Pinpoint the cell where the given text exists, returning its (x, y) midpoint coordinate. 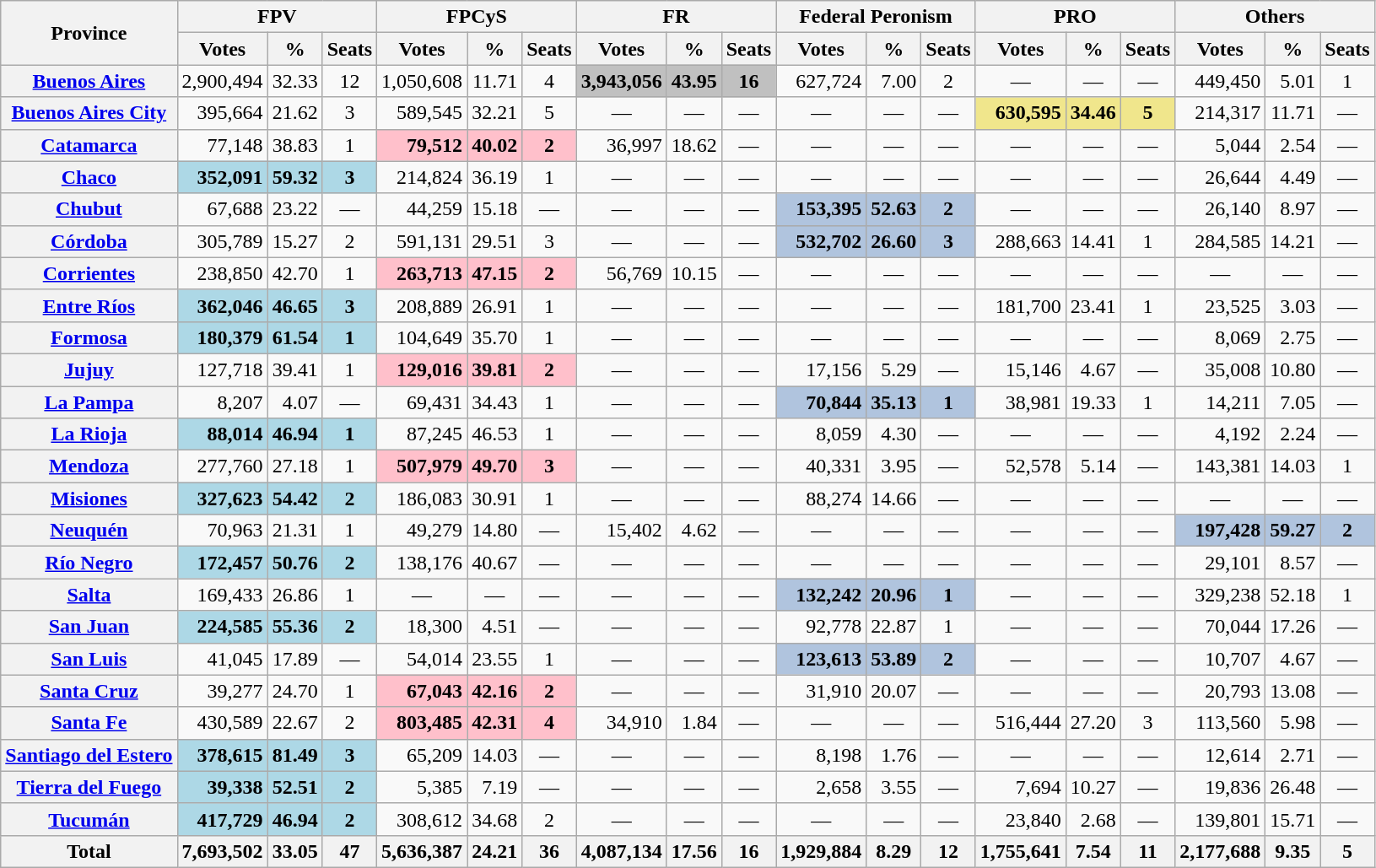
14.21 (1292, 241)
516,444 (1021, 723)
47.15 (494, 273)
21.62 (295, 113)
38,981 (1021, 402)
Buenos Aires City (89, 113)
208,889 (422, 305)
5,385 (422, 787)
26,644 (1220, 177)
8.57 (1292, 563)
49,279 (422, 531)
59.32 (295, 177)
2.68 (1093, 819)
23.41 (1093, 305)
FR (677, 17)
4.49 (1292, 177)
224,585 (223, 627)
378,615 (223, 755)
Tierra del Fuego (89, 787)
181,700 (1021, 305)
7.05 (1292, 402)
352,091 (223, 177)
Entre Ríos (89, 305)
589,545 (422, 113)
132,242 (822, 595)
2.54 (1292, 145)
4.51 (494, 627)
507,979 (422, 466)
277,760 (223, 466)
26.86 (295, 595)
Jujuy (89, 369)
52.63 (894, 209)
Formosa (89, 337)
4,192 (1220, 434)
15.71 (1292, 819)
284,585 (1220, 241)
172,457 (223, 563)
3.95 (894, 466)
214,824 (422, 177)
8.29 (894, 851)
8,198 (822, 755)
362,046 (223, 305)
44,259 (422, 209)
Santa Cruz (89, 691)
7.54 (1093, 851)
7.00 (894, 81)
5,636,387 (422, 851)
13.08 (1292, 691)
33.05 (295, 851)
31,910 (822, 691)
23.22 (295, 209)
12,614 (1220, 755)
70,044 (1220, 627)
PRO (1075, 17)
20.96 (894, 595)
449,450 (1220, 81)
2.71 (1292, 755)
7,693,502 (223, 851)
104,649 (422, 337)
9.35 (1292, 851)
138,176 (422, 563)
42.70 (295, 273)
5.01 (1292, 81)
Salta (89, 595)
11 (1147, 851)
532,702 (822, 241)
2,658 (822, 787)
8,059 (822, 434)
1,929,884 (822, 851)
San Luis (89, 659)
61.54 (295, 337)
22.67 (295, 723)
23.55 (494, 659)
1.76 (894, 755)
36,997 (621, 145)
69,431 (422, 402)
113,560 (1220, 723)
32.21 (494, 113)
8,069 (1220, 337)
26.48 (1292, 787)
4,087,134 (621, 851)
18,300 (422, 627)
34.46 (1093, 113)
143,381 (1220, 466)
1,755,641 (1021, 851)
1.84 (693, 723)
87,245 (422, 434)
46.53 (494, 434)
24.70 (295, 691)
23,840 (1021, 819)
San Juan (89, 627)
52.51 (295, 787)
17.89 (295, 659)
40.67 (494, 563)
Chaco (89, 177)
54,014 (422, 659)
169,433 (223, 595)
52.18 (1292, 595)
27.18 (295, 466)
214,317 (1220, 113)
39,338 (223, 787)
Others (1276, 17)
21.31 (295, 531)
3,943,056 (621, 81)
327,623 (223, 499)
19.33 (1093, 402)
139,801 (1220, 819)
42.16 (494, 691)
23,525 (1220, 305)
92,778 (822, 627)
Neuquén (89, 531)
42.31 (494, 723)
26.91 (494, 305)
Buenos Aires (89, 81)
14.80 (494, 531)
40,331 (822, 466)
10.27 (1093, 787)
40.02 (494, 145)
180,379 (223, 337)
41,045 (223, 659)
65,209 (422, 755)
Chubut (89, 209)
17.56 (693, 851)
81.49 (295, 755)
4.30 (894, 434)
67,043 (422, 691)
14.41 (1093, 241)
803,485 (422, 723)
29,101 (1220, 563)
Tucumán (89, 819)
54.42 (295, 499)
22.87 (894, 627)
29.51 (494, 241)
591,131 (422, 241)
288,663 (1021, 241)
Misiones (89, 499)
3.55 (894, 787)
2.24 (1292, 434)
305,789 (223, 241)
88,014 (223, 434)
30.91 (494, 499)
15.18 (494, 209)
38.83 (295, 145)
46.65 (295, 305)
10.80 (1292, 369)
123,613 (822, 659)
3.03 (1292, 305)
26.60 (894, 241)
5.98 (1292, 723)
7,694 (1021, 787)
24.21 (494, 851)
2,177,688 (1220, 851)
34.68 (494, 819)
43.95 (693, 81)
Mendoza (89, 466)
56,769 (621, 273)
FPCyS (478, 17)
27.20 (1093, 723)
15,146 (1021, 369)
10,707 (1220, 659)
55.36 (295, 627)
Total (89, 851)
Province (89, 33)
308,612 (422, 819)
39.81 (494, 369)
FPV (277, 17)
1,050,608 (422, 81)
Río Negro (89, 563)
14,211 (1220, 402)
395,664 (223, 113)
35.13 (894, 402)
34.43 (494, 402)
14.66 (894, 499)
88,274 (822, 499)
2.75 (1292, 337)
430,589 (223, 723)
77,148 (223, 145)
18.62 (693, 145)
Catamarca (89, 145)
26,140 (1220, 209)
17.26 (1292, 627)
47 (349, 851)
52,578 (1021, 466)
2,900,494 (223, 81)
8.97 (1292, 209)
67,688 (223, 209)
129,016 (422, 369)
35.70 (494, 337)
10.15 (693, 273)
8,207 (223, 402)
153,395 (822, 209)
Santa Fe (89, 723)
La Rioja (89, 434)
49.70 (494, 466)
5,044 (1220, 145)
7.19 (494, 787)
329,238 (1220, 595)
32.33 (295, 81)
50.76 (295, 563)
417,729 (223, 819)
20,793 (1220, 691)
Federal Peronism (876, 17)
70,844 (822, 402)
Santiago del Estero (89, 755)
238,850 (223, 273)
15.27 (295, 241)
70,963 (223, 531)
627,724 (822, 81)
39,277 (223, 691)
127,718 (223, 369)
39.41 (295, 369)
186,083 (422, 499)
17,156 (822, 369)
197,428 (1220, 531)
59.27 (1292, 531)
35,008 (1220, 369)
Corrientes (89, 273)
36.19 (494, 177)
630,595 (1021, 113)
19,836 (1220, 787)
20.07 (894, 691)
36 (549, 851)
53.89 (894, 659)
15,402 (621, 531)
79,512 (422, 145)
Córdoba (89, 241)
4.07 (295, 402)
La Pampa (89, 402)
34,910 (621, 723)
4.62 (693, 531)
263,713 (422, 273)
5.29 (894, 369)
5.14 (1093, 466)
